Search for the cell housing the specified text and yield its [x, y] center coordinate. 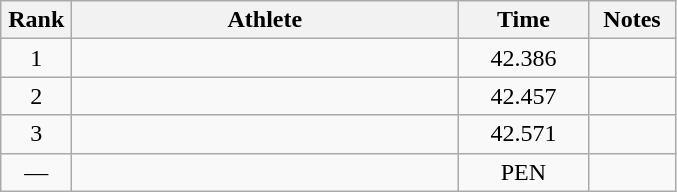
— [36, 172]
1 [36, 58]
Rank [36, 20]
PEN [524, 172]
42.386 [524, 58]
42.571 [524, 134]
Time [524, 20]
2 [36, 96]
Athlete [265, 20]
42.457 [524, 96]
Notes [632, 20]
3 [36, 134]
